For the text-containing cell, return its midpoint in [x, y] coordinate format. 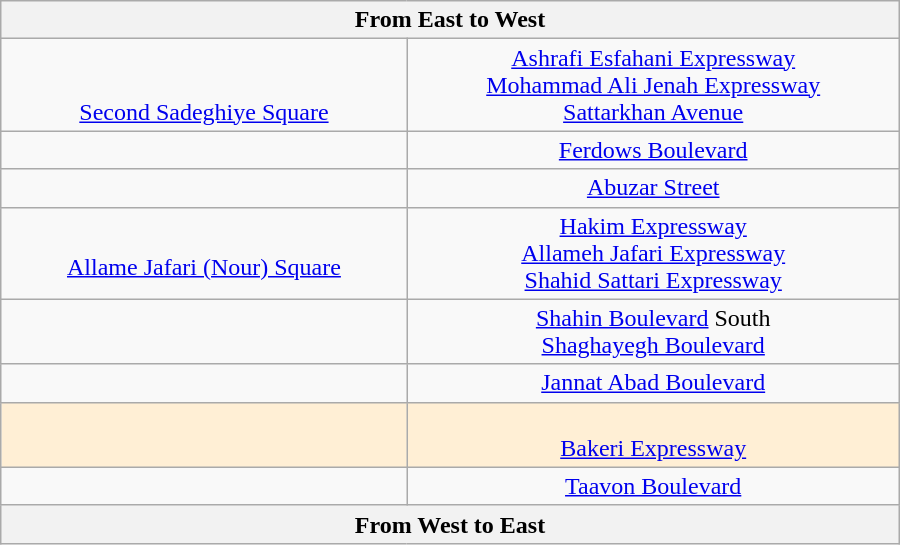
Shahin Boulevard South Shaghayegh Boulevard [653, 332]
From West to East [450, 524]
Allame Jafari (Nour) Square [204, 253]
Ashrafi Esfahani Expressway Mohammad Ali Jenah Expressway Sattarkhan Avenue [653, 85]
Ferdows Boulevard [653, 150]
Jannat Abad Boulevard [653, 383]
Second Sadeghiye Square [204, 85]
Abuzar Street [653, 188]
From East to West [450, 20]
Hakim Expressway Allameh Jafari Expressway Shahid Sattari Expressway [653, 253]
Taavon Boulevard [653, 486]
Bakeri Expressway [653, 434]
